Capture the cell that displays the provided text and extract its [X, Y] central coordinate. 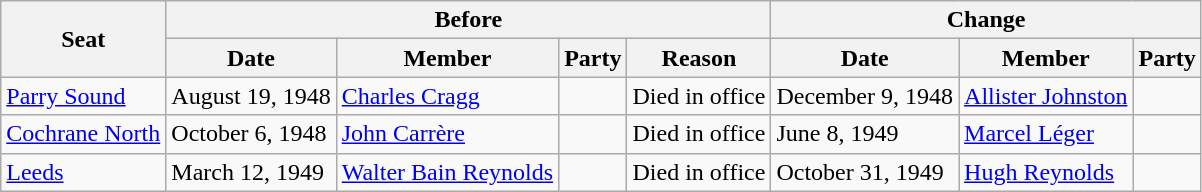
Seat [84, 39]
Reason [699, 58]
December 9, 1948 [865, 96]
Before [468, 20]
Charles Cragg [447, 96]
Walter Bain Reynolds [447, 172]
June 8, 1949 [865, 134]
Cochrane North [84, 134]
Hugh Reynolds [1046, 172]
Change [986, 20]
Allister Johnston [1046, 96]
October 6, 1948 [251, 134]
Marcel Léger [1046, 134]
Parry Sound [84, 96]
August 19, 1948 [251, 96]
March 12, 1949 [251, 172]
Leeds [84, 172]
John Carrère [447, 134]
October 31, 1949 [865, 172]
